For the text-containing cell, return its midpoint in [x, y] coordinate format. 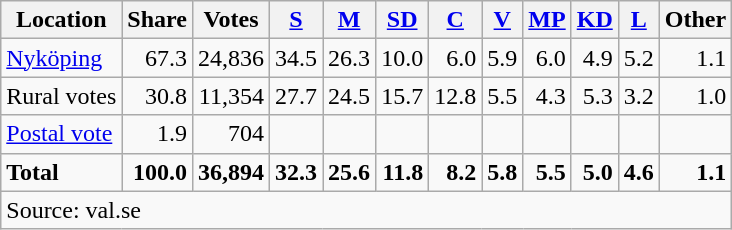
24,836 [230, 58]
15.7 [402, 96]
Nyköping [62, 58]
5.0 [594, 172]
8.2 [456, 172]
24.5 [350, 96]
4.3 [547, 96]
100.0 [158, 172]
Source: val.se [366, 210]
36,894 [230, 172]
V [502, 20]
Location [62, 20]
5.2 [638, 58]
34.5 [296, 58]
4.6 [638, 172]
Rural votes [62, 96]
30.8 [158, 96]
32.3 [296, 172]
11.8 [402, 172]
Share [158, 20]
26.3 [350, 58]
Votes [230, 20]
10.0 [402, 58]
KD [594, 20]
67.3 [158, 58]
C [456, 20]
S [296, 20]
L [638, 20]
Other [695, 20]
Postal vote [62, 134]
5.9 [502, 58]
25.6 [350, 172]
3.2 [638, 96]
4.9 [594, 58]
1.9 [158, 134]
SD [402, 20]
MP [547, 20]
5.8 [502, 172]
1.0 [695, 96]
27.7 [296, 96]
11,354 [230, 96]
Total [62, 172]
704 [230, 134]
M [350, 20]
5.3 [594, 96]
12.8 [456, 96]
